From the cell containing the given text, extract its center point as (x, y) coordinate. 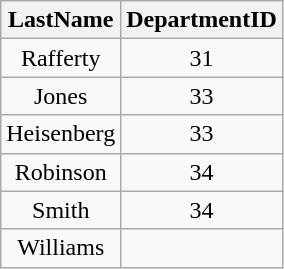
Smith (61, 210)
LastName (61, 20)
Jones (61, 96)
Williams (61, 248)
Heisenberg (61, 134)
Rafferty (61, 58)
Robinson (61, 172)
DepartmentID (202, 20)
31 (202, 58)
